Find where the given text appears and provide that cell's center as (X, Y) coordinate. 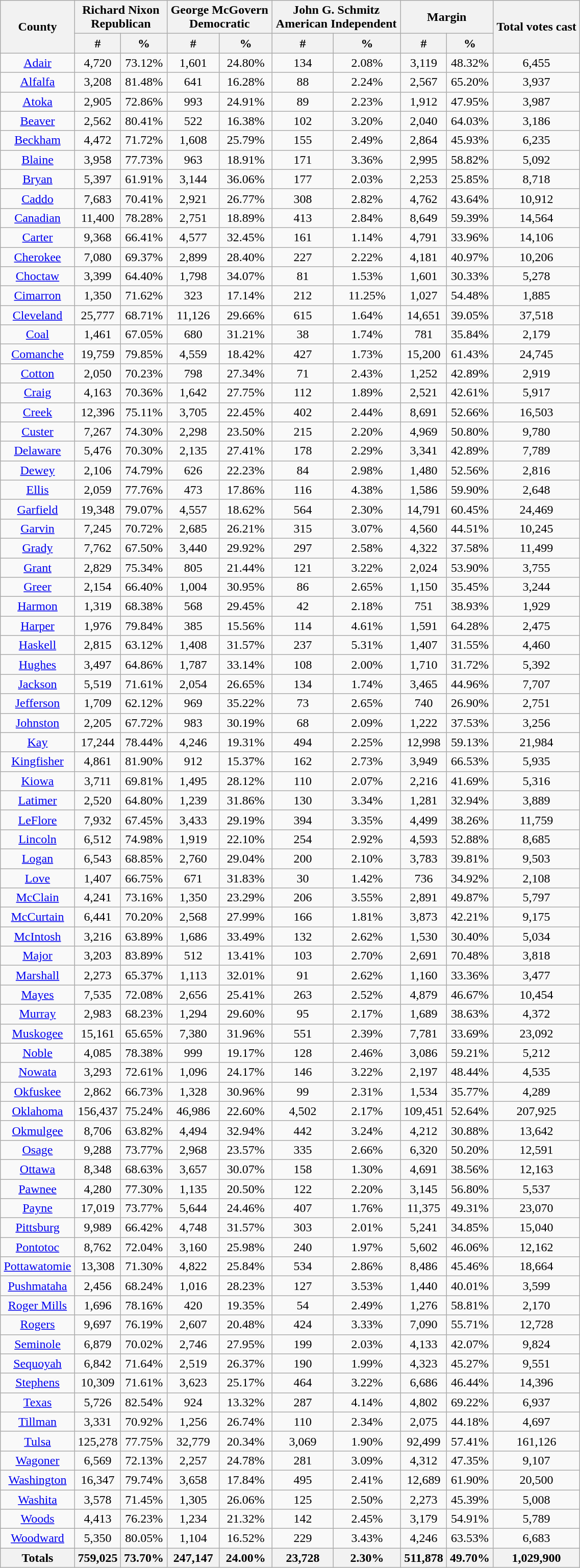
79.74% (144, 1480)
11,400 (98, 218)
2,816 (536, 470)
65.20% (470, 82)
30 (302, 878)
18,664 (536, 1267)
9,989 (98, 1228)
18.42% (246, 354)
1,029,900 (536, 1558)
407 (302, 1208)
29.92% (246, 548)
37.58% (470, 548)
2,568 (193, 917)
68.38% (144, 606)
969 (193, 703)
2,567 (423, 82)
7,090 (423, 1325)
12,163 (536, 1169)
2.18% (367, 606)
4,748 (193, 1228)
69.22% (470, 1402)
102 (302, 121)
473 (193, 490)
77.75% (144, 1441)
77.73% (144, 160)
John G. SchmitzAmerican Independent (336, 17)
28.23% (246, 1286)
8,706 (98, 1130)
23,728 (302, 1558)
30.95% (246, 587)
2,968 (193, 1150)
1,709 (98, 703)
32.45% (246, 237)
494 (302, 742)
1,281 (423, 800)
3,623 (193, 1383)
Tillman (38, 1422)
Creek (38, 412)
29.19% (246, 820)
45.46% (470, 1267)
Noble (38, 1053)
25.41% (246, 995)
2,691 (423, 956)
1,912 (423, 102)
5,316 (536, 781)
3.53% (367, 1286)
19,759 (98, 354)
79.85% (144, 354)
109,451 (423, 1111)
Kiowa (38, 781)
Garvin (38, 528)
33.69% (470, 1033)
315 (302, 528)
551 (302, 1033)
4,720 (98, 63)
2,257 (193, 1460)
190 (302, 1363)
71.45% (144, 1499)
5,644 (193, 1208)
31.72% (470, 665)
26.21% (246, 528)
3,873 (423, 917)
1,710 (423, 665)
44.51% (470, 528)
12,728 (536, 1325)
125,278 (98, 1441)
5,602 (423, 1247)
54 (302, 1305)
10,454 (536, 995)
63.53% (470, 1538)
122 (302, 1189)
4,499 (423, 820)
24.00% (246, 1558)
52.64% (470, 1111)
3,889 (536, 800)
2,864 (423, 140)
47.35% (470, 1460)
Pittsburg (38, 1228)
740 (423, 703)
McCurtain (38, 917)
6,235 (536, 140)
Kingfisher (38, 762)
16,347 (98, 1480)
4,535 (536, 1072)
3,433 (193, 820)
3,208 (98, 82)
1.73% (367, 354)
2,054 (193, 684)
4,163 (98, 393)
60.45% (470, 509)
Texas (38, 1402)
46.67% (470, 995)
4,822 (193, 1267)
2.10% (367, 858)
1,328 (193, 1092)
30.96% (246, 1092)
1,798 (193, 276)
30.19% (246, 723)
31.83% (246, 878)
55.71% (470, 1325)
626 (193, 470)
22.10% (246, 839)
Adair (38, 63)
1,004 (193, 587)
158 (302, 1169)
1.30% (367, 1169)
3,086 (423, 1053)
38.26% (470, 820)
26.90% (470, 703)
12,689 (423, 1480)
38.56% (470, 1169)
64.40% (144, 276)
Carter (38, 237)
3,203 (98, 956)
3.36% (367, 160)
2.22% (367, 257)
70.23% (144, 373)
83.89% (144, 956)
17,244 (98, 742)
4.14% (367, 1402)
7,267 (98, 432)
2,024 (423, 568)
162 (302, 762)
7,245 (98, 528)
2,179 (536, 335)
2.70% (367, 956)
67.50% (144, 548)
65.37% (144, 975)
Harper (38, 626)
32.01% (246, 975)
75.34% (144, 568)
4,879 (423, 995)
Jackson (38, 684)
424 (302, 1325)
26.06% (246, 1499)
35.77% (470, 1092)
67.05% (144, 335)
30.33% (470, 276)
59.39% (470, 218)
Muskogee (38, 1033)
27.95% (246, 1344)
5,392 (536, 665)
25.84% (246, 1267)
5,726 (98, 1402)
4,494 (193, 1130)
Canadian (38, 218)
63.82% (144, 1130)
13.41% (246, 956)
1,239 (193, 800)
42.21% (470, 917)
28.40% (246, 257)
73 (302, 703)
281 (302, 1460)
4,322 (423, 548)
8,649 (423, 218)
3,705 (193, 412)
112 (302, 393)
89 (302, 102)
24.17% (246, 1072)
18.62% (246, 509)
2.86% (367, 1267)
3,783 (423, 858)
34.07% (246, 276)
2.50% (367, 1499)
2,456 (98, 1286)
2,298 (193, 432)
1,408 (193, 645)
80.05% (144, 1538)
Dewey (38, 470)
43.64% (470, 198)
23.29% (246, 898)
45.93% (470, 140)
71.64% (144, 1363)
130 (302, 800)
736 (423, 878)
78.28% (144, 218)
17.14% (246, 296)
4,212 (423, 1130)
Logan (38, 858)
1,276 (423, 1305)
132 (302, 937)
47.95% (470, 102)
1,150 (423, 587)
17,019 (98, 1208)
65.65% (144, 1033)
7,380 (193, 1033)
Harmon (38, 606)
72.86% (144, 102)
2.82% (367, 198)
14,106 (536, 237)
2,216 (423, 781)
14,651 (423, 315)
9,697 (98, 1325)
4,133 (423, 1344)
Totals (38, 1558)
24.46% (246, 1208)
615 (302, 315)
21,984 (536, 742)
402 (302, 412)
8,685 (536, 839)
Tulsa (38, 1441)
3.34% (367, 800)
5,397 (98, 179)
Nowata (38, 1072)
9,175 (536, 917)
69.37% (144, 257)
75.24% (144, 1111)
1.64% (367, 315)
3,987 (536, 102)
229 (302, 1538)
54.91% (470, 1519)
3.24% (367, 1130)
2.84% (367, 218)
Greer (38, 587)
66.41% (144, 237)
6,879 (98, 1344)
671 (193, 878)
52.66% (470, 412)
1,686 (193, 937)
12,998 (423, 742)
4,593 (423, 839)
5,797 (536, 898)
25.79% (246, 140)
Lincoln (38, 839)
39.81% (470, 858)
2,995 (423, 160)
1,976 (98, 626)
2,919 (536, 373)
41.69% (470, 781)
81.48% (144, 82)
5,241 (423, 1228)
Okmulgee (38, 1130)
2.66% (367, 1150)
3,216 (98, 937)
Love (38, 878)
385 (193, 626)
54.48% (470, 296)
20.48% (246, 1325)
10,912 (536, 198)
92,499 (423, 1441)
Blaine (38, 160)
Pottawatomie (38, 1267)
983 (193, 723)
59.90% (470, 490)
1,252 (423, 373)
15,161 (98, 1033)
511,878 (423, 1558)
Craig (38, 393)
2,197 (423, 1072)
5,008 (536, 1499)
42.61% (470, 393)
3,119 (423, 63)
71 (302, 373)
56.80% (470, 1189)
2,108 (536, 878)
1,461 (98, 335)
Woods (38, 1519)
30.40% (470, 937)
3,578 (98, 1499)
McClain (38, 898)
7,789 (536, 451)
2,921 (193, 198)
Woodward (38, 1538)
LeFlore (38, 820)
11,759 (536, 820)
69.81% (144, 781)
24.80% (246, 63)
35.22% (246, 703)
66.75% (144, 878)
6,455 (536, 63)
72.04% (144, 1247)
3,160 (193, 1247)
1.14% (367, 237)
75.11% (144, 412)
Custer (38, 432)
34.92% (470, 878)
Jefferson (38, 703)
495 (302, 1480)
46,986 (193, 1111)
Stephens (38, 1383)
2.00% (367, 665)
4,312 (423, 1460)
6,543 (98, 858)
26.65% (246, 684)
297 (302, 548)
16.28% (246, 82)
680 (193, 335)
2,746 (193, 1344)
1,319 (98, 606)
6,320 (423, 1150)
29.66% (246, 315)
Cleveland (38, 315)
2,135 (193, 451)
3.09% (367, 1460)
Coal (38, 335)
7,932 (98, 820)
Haskell (38, 645)
Roger Mills (38, 1305)
1,586 (423, 490)
2,607 (193, 1325)
24.78% (246, 1460)
35.84% (470, 335)
27.75% (246, 393)
2.98% (367, 470)
68.85% (144, 858)
15,040 (536, 1228)
1,591 (423, 626)
80.41% (144, 121)
4,372 (536, 1014)
805 (193, 568)
4.38% (367, 490)
2,519 (193, 1363)
6,842 (98, 1363)
49.87% (470, 898)
11,499 (536, 548)
66.53% (470, 762)
70.48% (470, 956)
9,107 (536, 1460)
1,440 (423, 1286)
206 (302, 898)
3,331 (98, 1422)
3,818 (536, 956)
7,762 (98, 548)
177 (302, 179)
2.07% (367, 781)
6,686 (423, 1383)
2,815 (98, 645)
3,179 (423, 1519)
128 (302, 1053)
Rogers (38, 1325)
33.14% (246, 665)
23.57% (246, 1150)
Choctaw (38, 276)
Margin (447, 17)
4,861 (98, 762)
McIntosh (38, 937)
641 (193, 82)
Grady (38, 548)
33.49% (246, 937)
1,495 (193, 781)
39.05% (470, 315)
2.01% (367, 1228)
45.39% (470, 1499)
156,437 (98, 1111)
37,518 (536, 315)
64.28% (470, 626)
8,762 (98, 1247)
420 (193, 1305)
73.12% (144, 63)
413 (302, 218)
68.63% (144, 1169)
24,469 (536, 509)
2,648 (536, 490)
4,560 (423, 528)
23,092 (536, 1033)
3,145 (423, 1189)
Mayes (38, 995)
999 (193, 1053)
4,472 (98, 140)
Seminole (38, 1344)
70.20% (144, 917)
1,919 (193, 839)
76.19% (144, 1325)
5,917 (536, 393)
32,779 (193, 1441)
17.84% (246, 1480)
161,126 (536, 1441)
12,162 (536, 1247)
4,697 (536, 1422)
125 (302, 1499)
4,559 (193, 354)
1,689 (423, 1014)
11.25% (367, 296)
79.07% (144, 509)
3.55% (367, 898)
1,016 (193, 1286)
21.44% (246, 568)
Marshall (38, 975)
4,502 (302, 1111)
1,027 (423, 296)
4,280 (98, 1189)
22.45% (246, 412)
63.89% (144, 937)
48.44% (470, 1072)
4,762 (423, 198)
5,476 (98, 451)
7,535 (98, 995)
2.46% (367, 1053)
6,683 (536, 1538)
564 (302, 509)
Cherokee (38, 257)
3,256 (536, 723)
2.34% (367, 1422)
2,685 (193, 528)
798 (193, 373)
323 (193, 296)
8,348 (98, 1169)
61.43% (470, 354)
9,551 (536, 1363)
171 (302, 160)
George McGovernDemocratic (219, 17)
240 (302, 1247)
29.04% (246, 858)
Sequoyah (38, 1363)
13,308 (98, 1267)
71.72% (144, 140)
30.88% (470, 1130)
3,144 (193, 179)
2,170 (536, 1305)
73.16% (144, 898)
50.20% (470, 1150)
77.30% (144, 1189)
2.25% (367, 742)
40.97% (470, 257)
24,745 (536, 354)
Bryan (38, 179)
31.96% (246, 1033)
Delaware (38, 451)
237 (302, 645)
71.30% (144, 1267)
3,755 (536, 568)
91 (302, 975)
2.39% (367, 1033)
4,791 (423, 237)
Cimarron (38, 296)
335 (302, 1150)
57.41% (470, 1441)
15,200 (423, 354)
4.61% (367, 626)
26.77% (246, 198)
5,034 (536, 937)
2,899 (193, 257)
1,222 (423, 723)
3,958 (98, 160)
49.70% (470, 1558)
108 (302, 665)
66.40% (144, 587)
20.50% (246, 1189)
4,413 (98, 1519)
22.60% (246, 1111)
2.45% (367, 1519)
79.84% (144, 626)
207,925 (536, 1111)
1,642 (193, 393)
19,348 (98, 509)
81.90% (144, 762)
Beckham (38, 140)
95 (302, 1014)
3.07% (367, 528)
512 (193, 956)
Richard NixonRepublican (120, 17)
3,440 (193, 548)
27.99% (246, 917)
29.60% (246, 1014)
1,256 (193, 1422)
61.91% (144, 179)
2.23% (367, 102)
Alfalfa (38, 82)
33.96% (470, 237)
1,305 (193, 1499)
5,789 (536, 1519)
199 (302, 1344)
142 (302, 1519)
5,537 (536, 1189)
781 (423, 335)
38 (302, 335)
66.73% (144, 1092)
81 (302, 276)
1,534 (423, 1092)
68.23% (144, 1014)
25.17% (246, 1383)
Wagoner (38, 1460)
68.24% (144, 1286)
5,092 (536, 160)
1,608 (193, 140)
178 (302, 451)
72.13% (144, 1460)
2,520 (98, 800)
1,929 (536, 606)
44.18% (470, 1422)
1.97% (367, 1247)
2,106 (98, 470)
2,862 (98, 1092)
4,323 (423, 1363)
924 (193, 1402)
58.81% (470, 1305)
Garfield (38, 509)
68 (302, 723)
2,983 (98, 1014)
6,512 (98, 839)
2,905 (98, 102)
36.06% (246, 179)
1.81% (367, 917)
1,135 (193, 1189)
1.53% (367, 276)
Major (38, 956)
3,399 (98, 276)
62.12% (144, 703)
8,718 (536, 179)
2,562 (98, 121)
Osage (38, 1150)
3,465 (423, 684)
121 (302, 568)
Pushmataha (38, 1286)
66.42% (144, 1228)
Pontotoc (38, 1247)
6,569 (98, 1460)
1,160 (423, 975)
27.41% (246, 451)
68.71% (144, 315)
9,368 (98, 237)
2,154 (98, 587)
13.32% (246, 1402)
3,657 (193, 1169)
Atoka (38, 102)
78.16% (144, 1305)
74.30% (144, 432)
2.09% (367, 723)
20.34% (246, 1441)
18.91% (246, 160)
3.43% (367, 1538)
Payne (38, 1208)
16,503 (536, 412)
1,787 (193, 665)
38.93% (470, 606)
52.88% (470, 839)
1,113 (193, 975)
1,294 (193, 1014)
4,802 (423, 1402)
912 (193, 762)
2.52% (367, 995)
3,937 (536, 82)
61.90% (470, 1480)
303 (302, 1228)
34.85% (470, 1228)
3,711 (98, 781)
37.53% (470, 723)
3,186 (536, 121)
17.86% (246, 490)
16.38% (246, 121)
28.12% (246, 781)
3,069 (302, 1441)
116 (302, 490)
254 (302, 839)
3.33% (367, 1325)
25.85% (470, 179)
11,126 (193, 315)
1.76% (367, 1208)
64.03% (470, 121)
15.56% (246, 626)
3.20% (367, 121)
2.43% (367, 373)
Ottawa (38, 1169)
1.99% (367, 1363)
1,096 (193, 1072)
568 (193, 606)
42.07% (470, 1344)
2.92% (367, 839)
14,564 (536, 218)
464 (302, 1383)
12,396 (98, 412)
26.74% (246, 1422)
2.31% (367, 1092)
64.80% (144, 800)
70.41% (144, 198)
84 (302, 470)
394 (302, 820)
33.36% (470, 975)
Comanche (38, 354)
86 (302, 587)
3.35% (367, 820)
5,212 (536, 1053)
53.90% (470, 568)
Washita (38, 1499)
78.44% (144, 742)
11,375 (423, 1208)
7,683 (98, 198)
1.89% (367, 393)
49.31% (470, 1208)
2.73% (367, 762)
9,780 (536, 432)
1,885 (536, 296)
308 (302, 198)
200 (302, 858)
38.63% (470, 1014)
64.86% (144, 665)
3,949 (423, 762)
Oklahoma (38, 1111)
14,396 (536, 1383)
215 (302, 432)
31.86% (246, 800)
Beaver (38, 121)
2.41% (367, 1480)
26.37% (246, 1363)
Ellis (38, 490)
Cotton (38, 373)
2,829 (98, 568)
70.92% (144, 1422)
1.90% (367, 1441)
534 (302, 1267)
22.23% (246, 470)
10,245 (536, 528)
10,206 (536, 257)
2.44% (367, 412)
8,486 (423, 1267)
Hughes (38, 665)
3,497 (98, 665)
287 (302, 1402)
3,341 (423, 451)
44.96% (470, 684)
227 (302, 257)
8,691 (423, 412)
67.72% (144, 723)
2.58% (367, 548)
23.50% (246, 432)
24.91% (246, 102)
Caddo (38, 198)
58.82% (470, 160)
146 (302, 1072)
12,591 (536, 1150)
42 (302, 606)
13,642 (536, 1130)
114 (302, 626)
161 (302, 237)
9,288 (98, 1150)
74.98% (144, 839)
5,278 (536, 276)
4,969 (423, 432)
70.02% (144, 1344)
1,480 (423, 470)
25,777 (98, 315)
103 (302, 956)
2,760 (193, 858)
3,599 (536, 1286)
427 (302, 354)
74.79% (144, 470)
Okfuskee (38, 1092)
4,691 (423, 1169)
15.37% (246, 762)
16.52% (246, 1538)
Total votes cast (536, 27)
59.13% (470, 742)
Johnston (38, 723)
19.35% (246, 1305)
20,500 (536, 1480)
993 (193, 102)
31.55% (470, 645)
1,234 (193, 1519)
5,935 (536, 762)
Grant (38, 568)
2.24% (367, 82)
Washington (38, 1480)
2.29% (367, 451)
Pawnee (38, 1189)
2,521 (423, 393)
Latimer (38, 800)
3,244 (536, 587)
45.27% (470, 1363)
48.32% (470, 63)
155 (302, 140)
31.21% (246, 335)
88 (302, 82)
2,891 (423, 898)
59.21% (470, 1053)
52.56% (470, 470)
2,075 (423, 1422)
3,477 (536, 975)
166 (302, 917)
247,147 (193, 1558)
9,824 (536, 1344)
4,181 (423, 257)
14,791 (423, 509)
25.98% (246, 1247)
1,696 (98, 1305)
442 (302, 1130)
4,085 (98, 1053)
2,040 (423, 121)
77.76% (144, 490)
46.06% (470, 1247)
35.45% (470, 587)
212 (302, 296)
2,656 (193, 995)
19.17% (246, 1053)
78.38% (144, 1053)
1,530 (423, 937)
1,104 (193, 1538)
5.31% (367, 645)
70.36% (144, 393)
3,293 (98, 1072)
23,070 (536, 1208)
5,519 (98, 684)
72.61% (144, 1072)
751 (423, 606)
72.08% (144, 995)
7,707 (536, 684)
4,460 (536, 645)
963 (193, 160)
759,025 (98, 1558)
Murray (38, 1014)
40.01% (470, 1286)
2,059 (98, 490)
18.89% (246, 218)
522 (193, 121)
73.70% (144, 1558)
4,289 (536, 1092)
19.31% (246, 742)
50.80% (470, 432)
27.34% (246, 373)
Kay (38, 742)
2.08% (367, 63)
County (38, 27)
7,080 (98, 257)
82.54% (144, 1402)
2,475 (536, 626)
63.12% (144, 645)
46.44% (470, 1383)
29.45% (246, 606)
9,503 (536, 858)
2,253 (423, 179)
10,309 (98, 1383)
70.72% (144, 528)
30.07% (246, 1169)
4,577 (193, 237)
263 (302, 995)
5,350 (98, 1538)
4,241 (98, 898)
6,937 (536, 1402)
70.30% (144, 451)
2,050 (98, 373)
1.42% (367, 878)
71.62% (144, 296)
127 (302, 1286)
2,205 (98, 723)
3,658 (193, 1480)
7,781 (423, 1033)
21.32% (246, 1519)
67.45% (144, 820)
76.23% (144, 1519)
6,441 (98, 917)
4,557 (193, 509)
99 (302, 1092)
